Determine the (X, Y) coordinate at the center of the cell enclosing the given text.  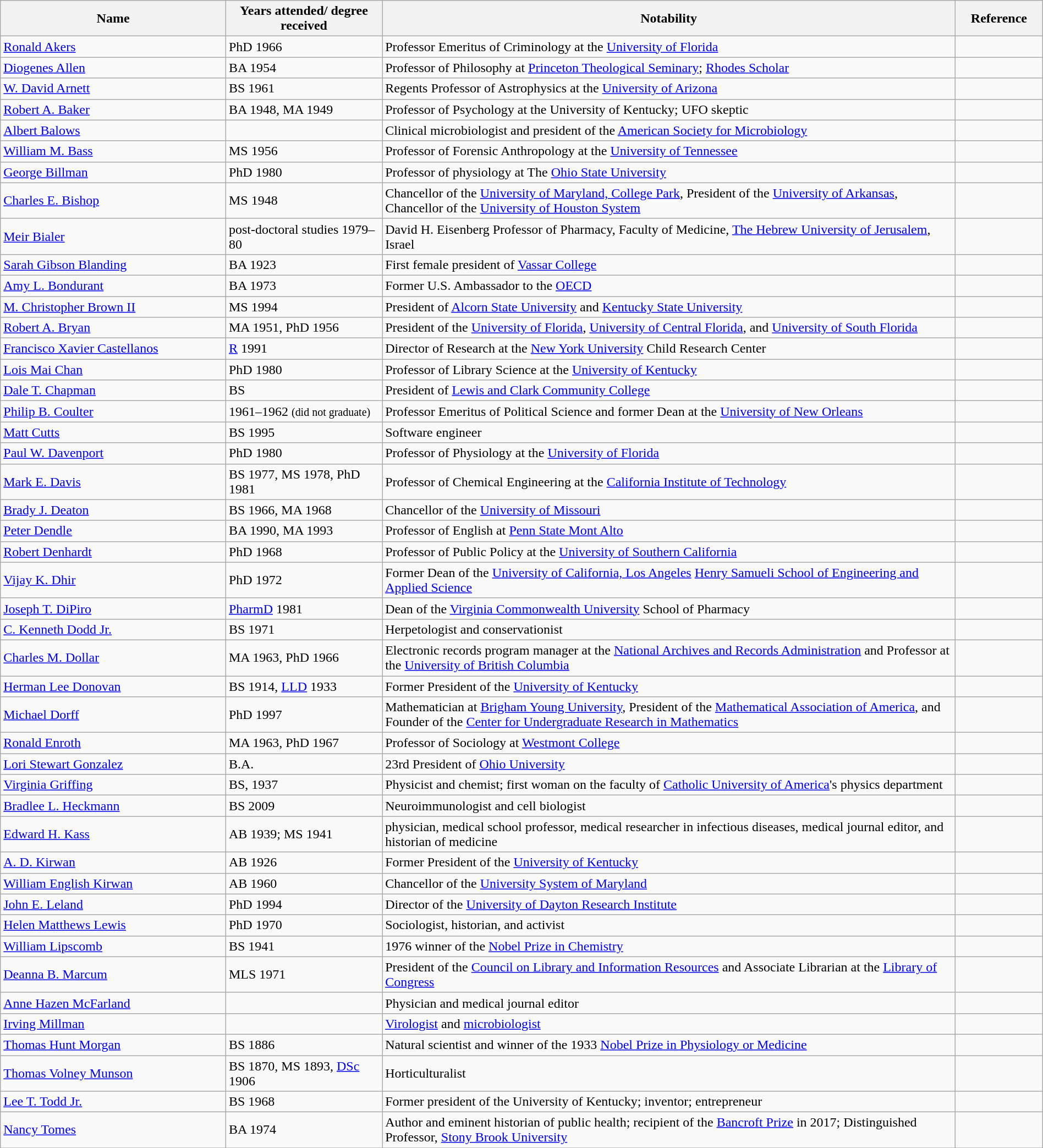
AB 1960 (304, 883)
Professor of Philosophy at Princeton Theological Seminary; Rhodes Scholar (669, 68)
Francisco Xavier Castellanos (113, 349)
PhD 1968 (304, 552)
PhD 1994 (304, 904)
President of the University of Florida, University of Central Florida, and University of South Florida (669, 328)
Former president of the University of Kentucky; inventor; entrepreneur (669, 1102)
Dale T. Chapman (113, 391)
BS 1961 (304, 89)
Virologist and microbiologist (669, 1024)
Philip B. Coulter (113, 411)
Lee T. Todd Jr. (113, 1102)
Anne Hazen McFarland (113, 1003)
B.A. (304, 764)
BA 1990, MA 1993 (304, 531)
Mark E. Davis (113, 482)
Edward H. Kass (113, 834)
M. Christopher Brown II (113, 306)
Sociologist, historian, and activist (669, 925)
MA 1951, PhD 1956 (304, 328)
Chancellor of the University System of Maryland (669, 883)
Joseph T. DiPiro (113, 608)
Bradlee L. Heckmann (113, 806)
AB 1926 (304, 863)
Virginia Griffing (113, 785)
Notability (669, 19)
Irving Millman (113, 1024)
Director of Research at the New York University Child Research Center (669, 349)
Director of the University of Dayton Research Institute (669, 904)
PhD 1997 (304, 715)
Robert A. Baker (113, 109)
Physician and medical journal editor (669, 1003)
post-doctoral studies 1979–80 (304, 237)
Herman Lee Donovan (113, 686)
Regents Professor of Astrophysics at the University of Arizona (669, 89)
Diogenes Allen (113, 68)
William M. Bass (113, 151)
Robert A. Bryan (113, 328)
Horticulturalist (669, 1073)
Helen Matthews Lewis (113, 925)
BS (304, 391)
Electronic records program manager at the National Archives and Records Administration and Professor at the University of British Columbia (669, 658)
Nancy Tomes (113, 1130)
Chancellor of the University of Maryland, College Park, President of the University of Arkansas, Chancellor of the University of Houston System (669, 200)
PhD 1966 (304, 47)
BS 1968 (304, 1102)
Lori Stewart Gonzalez (113, 764)
Professor of Sociology at Westmont College (669, 743)
Professor of Library Science at the University of Kentucky (669, 370)
AB 1939; MS 1941 (304, 834)
Professor of Psychology at the University of Kentucky; UFO skeptic (669, 109)
BA 1954 (304, 68)
1976 winner of the Nobel Prize in Chemistry (669, 946)
MA 1963, PhD 1967 (304, 743)
BA 1923 (304, 265)
C. Kenneth Dodd Jr. (113, 629)
Deanna B. Marcum (113, 975)
BA 1973 (304, 285)
First female president of Vassar College (669, 265)
BS 1886 (304, 1045)
Thomas Volney Munson (113, 1073)
BS 1914, LLD 1933 (304, 686)
David H. Eisenberg Professor of Pharmacy, Faculty of Medicine, The Hebrew University of Jerusalem, Israel (669, 237)
President of the Council on Library and Information Resources and Associate Librarian at the Library of Congress (669, 975)
President of Alcorn State University and Kentucky State University (669, 306)
Robert Denhardt (113, 552)
Software engineer (669, 432)
MS 1948 (304, 200)
BS 1995 (304, 432)
Brady J. Deaton (113, 510)
Author and eminent historian of public health; recipient of the Bancroft Prize in 2017; Distinguished Professor, Stony Brook University (669, 1130)
MS 1994 (304, 306)
BS 1971 (304, 629)
Professor of English at Penn State Mont Alto (669, 531)
W. David Arnett (113, 89)
George Billman (113, 172)
Vijay K. Dhir (113, 580)
Meir Bialer (113, 237)
Professor of Physiology at the University of Florida (669, 453)
BS, 1937 (304, 785)
MA 1963, PhD 1966 (304, 658)
Professor of physiology at The Ohio State University (669, 172)
Herpetologist and conservationist (669, 629)
Peter Dendle (113, 531)
BS 1941 (304, 946)
MS 1956 (304, 151)
1961–1962 (did not graduate) (304, 411)
Name (113, 19)
Charles E. Bishop (113, 200)
Physicist and chemist; first woman on the faculty of Catholic University of America's physics department (669, 785)
PhD 1972 (304, 580)
Paul W. Davenport (113, 453)
Professor of Forensic Anthropology at the University of Tennessee (669, 151)
Professor Emeritus of Criminology at the University of Florida (669, 47)
BA 1974 (304, 1130)
Matt Cutts (113, 432)
PharmD 1981 (304, 608)
Lois Mai Chan (113, 370)
Albert Balows (113, 130)
physician, medical school professor, medical researcher in infectious diseases, medical journal editor, and historian of medicine (669, 834)
23rd President of Ohio University (669, 764)
John E. Leland (113, 904)
William English Kirwan (113, 883)
BS 1966, MA 1968 (304, 510)
Professor of Chemical Engineering at the California Institute of Technology (669, 482)
BS 2009 (304, 806)
Neuroimmunologist and cell biologist (669, 806)
Sarah Gibson Blanding (113, 265)
Amy L. Bondurant (113, 285)
President of Lewis and Clark Community College (669, 391)
Ronald Enroth (113, 743)
Professor Emeritus of Political Science and former Dean at the University of New Orleans (669, 411)
MLS 1971 (304, 975)
Former U.S. Ambassador to the OECD (669, 285)
PhD 1970 (304, 925)
Charles M. Dollar (113, 658)
William Lipscomb (113, 946)
Thomas Hunt Morgan (113, 1045)
Chancellor of the University of Missouri (669, 510)
A. D. Kirwan (113, 863)
Dean of the Virginia Commonwealth University School of Pharmacy (669, 608)
BA 1948, MA 1949 (304, 109)
Clinical microbiologist and president of the American Society for Microbiology (669, 130)
Michael Dorff (113, 715)
BS 1870, MS 1893, DSc 1906 (304, 1073)
R 1991 (304, 349)
Reference (999, 19)
Ronald Akers (113, 47)
Former Dean of the University of California, Los Angeles Henry Samueli School of Engineering and Applied Science (669, 580)
Years attended/ degree received (304, 19)
BS 1977, MS 1978, PhD 1981 (304, 482)
Professor of Public Policy at the University of Southern California (669, 552)
Natural scientist and winner of the 1933 Nobel Prize in Physiology or Medicine (669, 1045)
